Locate the cell with the specified text and output its (X, Y) center coordinate. 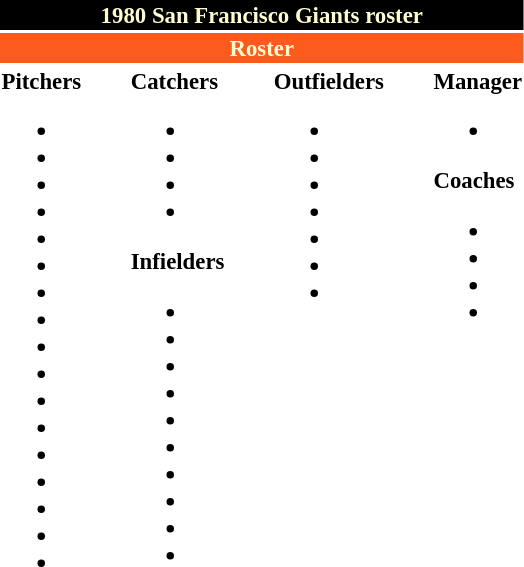
1980 San Francisco Giants roster (262, 15)
Roster (262, 48)
